From the cell containing the given text, extract its center point as [X, Y] coordinate. 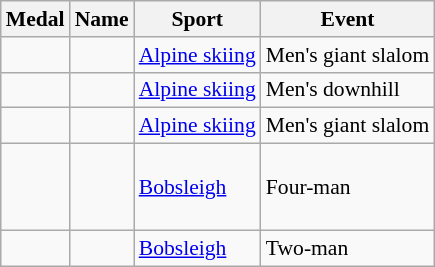
Two-man [348, 248]
Men's downhill [348, 90]
Four-man [348, 188]
Name [102, 19]
Event [348, 19]
Sport [198, 19]
Medal [36, 19]
